Identify which cell holds the provided text, then report its [X, Y] central coordinate. 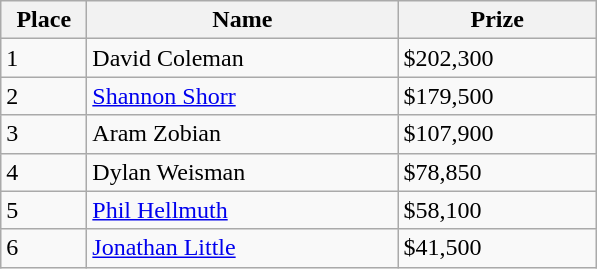
$58,100 [498, 210]
4 [44, 172]
Shannon Shorr [242, 96]
1 [44, 58]
Jonathan Little [242, 248]
$78,850 [498, 172]
$107,900 [498, 134]
Phil Hellmuth [242, 210]
$202,300 [498, 58]
$41,500 [498, 248]
Aram Zobian [242, 134]
2 [44, 96]
3 [44, 134]
5 [44, 210]
6 [44, 248]
Prize [498, 20]
$179,500 [498, 96]
David Coleman [242, 58]
Name [242, 20]
Dylan Weisman [242, 172]
Place [44, 20]
